Identify which cell holds the provided text, then report its [x, y] central coordinate. 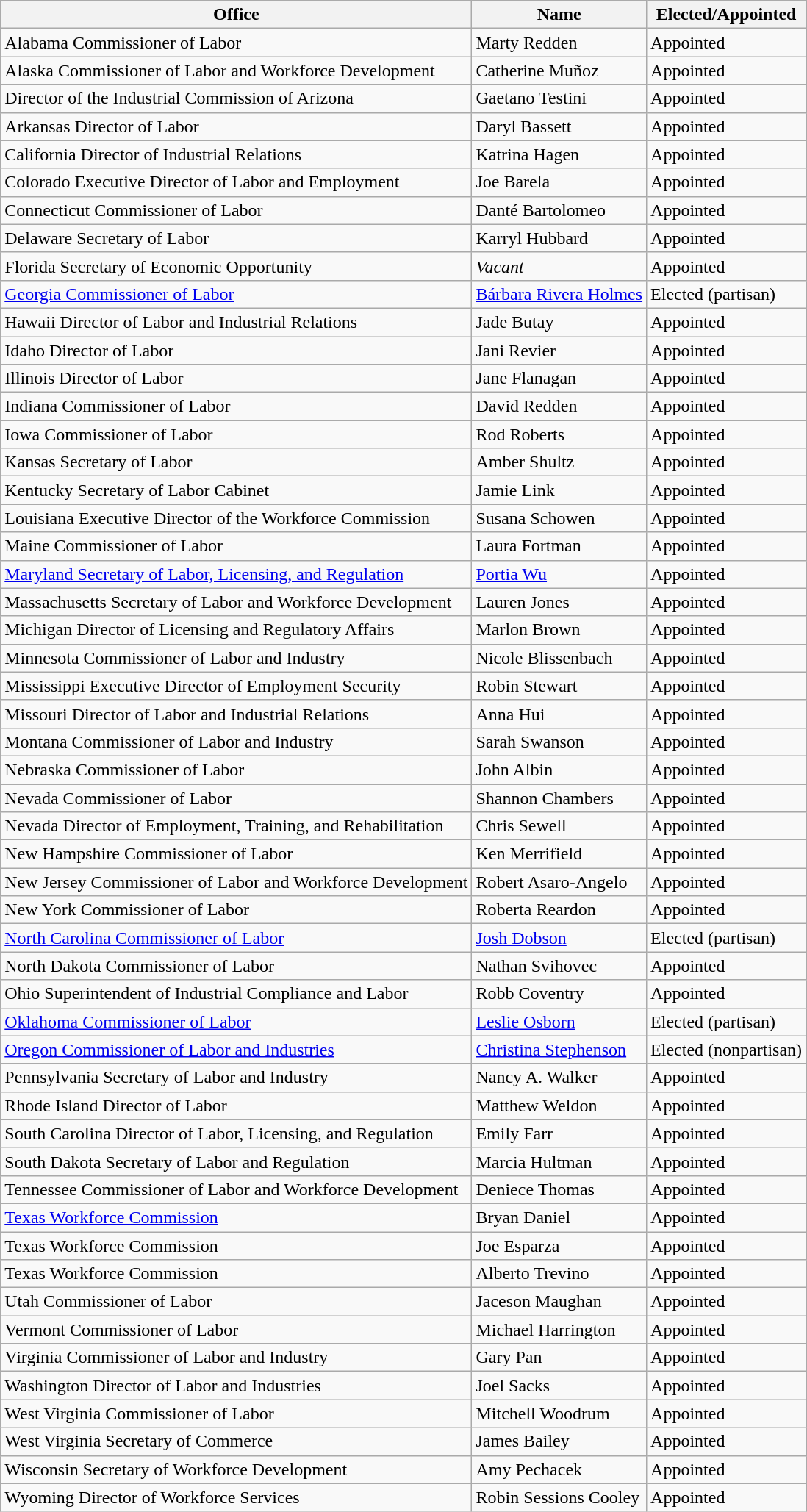
Name [559, 15]
Bryan Daniel [559, 1217]
Amber Shultz [559, 462]
Rod Roberts [559, 434]
Catherine Muñoz [559, 71]
Katrina Hagen [559, 154]
Robert Asaro-Angelo [559, 882]
Josh Dobson [559, 938]
Lauren Jones [559, 602]
California Director of Industrial Relations [237, 154]
Christina Stephenson [559, 1050]
Oregon Commissioner of Labor and Industries [237, 1050]
West Virginia Secretary of Commerce [237, 1441]
Matthew Weldon [559, 1106]
Jaceson Maughan [559, 1302]
Iowa Commissioner of Labor [237, 434]
Jani Revier [559, 351]
James Bailey [559, 1441]
Leslie Osborn [559, 1022]
New York Commissioner of Labor [237, 910]
Laura Fortman [559, 546]
Minnesota Commissioner of Labor and Industry [237, 658]
Alabama Commissioner of Labor [237, 43]
Massachusetts Secretary of Labor and Workforce Development [237, 602]
Louisiana Executive Director of the Workforce Commission [237, 518]
Jamie Link [559, 490]
Danté Bartolomeo [559, 210]
Indiana Commissioner of Labor [237, 406]
Kentucky Secretary of Labor Cabinet [237, 490]
Missouri Director of Labor and Industrial Relations [237, 714]
Marty Redden [559, 43]
Michigan Director of Licensing and Regulatory Affairs [237, 630]
Pennsylvania Secretary of Labor and Industry [237, 1078]
Gaetano Testini [559, 98]
Robb Coventry [559, 994]
Joe Esparza [559, 1246]
Maine Commissioner of Labor [237, 546]
Mitchell Woodrum [559, 1414]
Nebraska Commissioner of Labor [237, 770]
Idaho Director of Labor [237, 351]
South Carolina Director of Labor, Licensing, and Regulation [237, 1133]
Marcia Hultman [559, 1161]
West Virginia Commissioner of Labor [237, 1414]
Robin Sessions Cooley [559, 1497]
Rhode Island Director of Labor [237, 1106]
Montana Commissioner of Labor and Industry [237, 742]
Nathan Svihovec [559, 966]
Shannon Chambers [559, 798]
Gary Pan [559, 1358]
Georgia Commissioner of Labor [237, 294]
Delaware Secretary of Labor [237, 238]
Marlon Brown [559, 630]
North Dakota Commissioner of Labor [237, 966]
Colorado Executive Director of Labor and Employment [237, 182]
Emily Farr [559, 1133]
David Redden [559, 406]
Arkansas Director of Labor [237, 126]
John Albin [559, 770]
Kansas Secretary of Labor [237, 462]
Connecticut Commissioner of Labor [237, 210]
Sarah Swanson [559, 742]
Director of the Industrial Commission of Arizona [237, 98]
Illinois Director of Labor [237, 379]
Vermont Commissioner of Labor [237, 1330]
Chris Sewell [559, 826]
Nicole Blissenbach [559, 658]
Ken Merrifield [559, 854]
Michael Harrington [559, 1330]
Virginia Commissioner of Labor and Industry [237, 1358]
Vacant [559, 266]
Nevada Commissioner of Labor [237, 798]
Tennessee Commissioner of Labor and Workforce Development [237, 1189]
Mississippi Executive Director of Employment Security [237, 686]
Deniece Thomas [559, 1189]
Joel Sacks [559, 1386]
Wisconsin Secretary of Workforce Development [237, 1469]
Maryland Secretary of Labor, Licensing, and Regulation [237, 574]
Washington Director of Labor and Industries [237, 1386]
Elected (nonpartisan) [726, 1050]
Nancy A. Walker [559, 1078]
Hawaii Director of Labor and Industrial Relations [237, 322]
Ohio Superintendent of Industrial Compliance and Labor [237, 994]
Nevada Director of Employment, Training, and Rehabilitation [237, 826]
Amy Pechacek [559, 1469]
Anna Hui [559, 714]
Susana Schowen [559, 518]
Robin Stewart [559, 686]
Alaska Commissioner of Labor and Workforce Development [237, 71]
Alberto Trevino [559, 1274]
Florida Secretary of Economic Opportunity [237, 266]
Roberta Reardon [559, 910]
Utah Commissioner of Labor [237, 1302]
Wyoming Director of Workforce Services [237, 1497]
Portia Wu [559, 574]
New Hampshire Commissioner of Labor [237, 854]
Daryl Bassett [559, 126]
Office [237, 15]
North Carolina Commissioner of Labor [237, 938]
Bárbara Rivera Holmes [559, 294]
South Dakota Secretary of Labor and Regulation [237, 1161]
Jade Butay [559, 322]
New Jersey Commissioner of Labor and Workforce Development [237, 882]
Jane Flanagan [559, 379]
Karryl Hubbard [559, 238]
Joe Barela [559, 182]
Elected/Appointed [726, 15]
Oklahoma Commissioner of Labor [237, 1022]
